Locate the cell with the specified text and output its [X, Y] center coordinate. 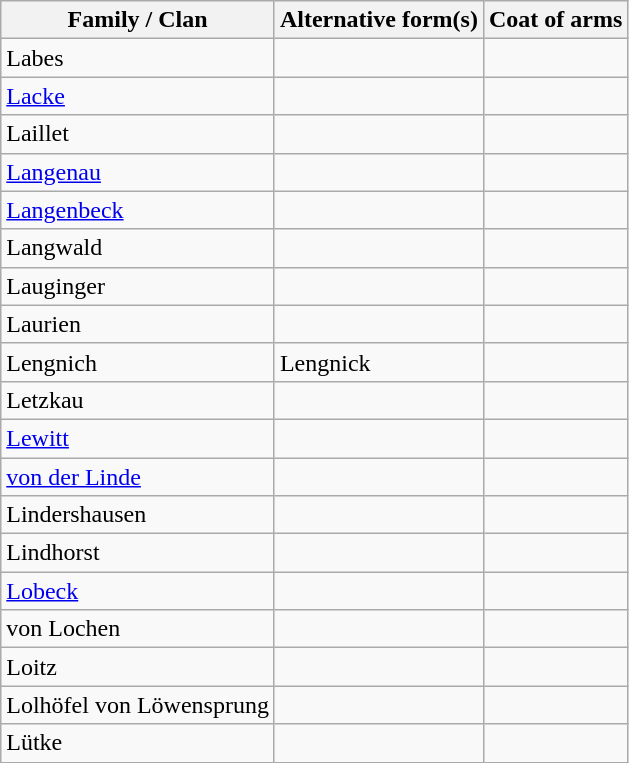
Lindershausen [138, 515]
Laillet [138, 134]
Lacke [138, 96]
Lobeck [138, 591]
Lütke [138, 743]
Loitz [138, 667]
Langenau [138, 172]
Coat of arms [555, 20]
Lolhöfel von Löwensprung [138, 705]
Lindhorst [138, 553]
Laurien [138, 324]
Alternative form(s) [378, 20]
von der Linde [138, 477]
Lauginger [138, 286]
von Lochen [138, 629]
Langenbeck [138, 210]
Labes [138, 58]
Family / Clan [138, 20]
Lengnick [378, 362]
Letzkau [138, 400]
Langwald [138, 248]
Lengnich [138, 362]
Lewitt [138, 438]
